Extract the (x, y) coordinate from the center of the cell holding the provided text.  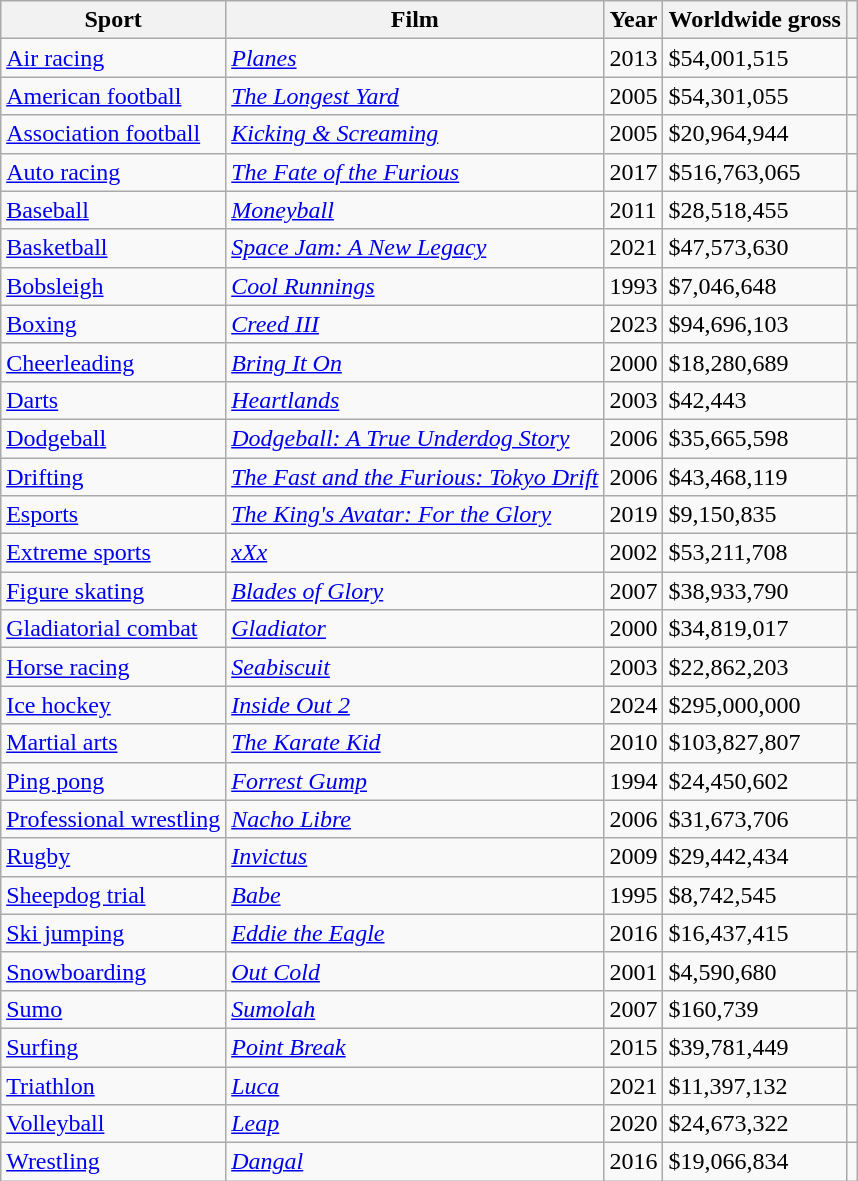
$11,397,132 (754, 1085)
Seabiscuit (415, 667)
$16,437,415 (754, 933)
2002 (634, 553)
$54,001,515 (754, 58)
$160,739 (754, 1009)
2010 (634, 743)
2013 (634, 58)
$54,301,055 (754, 96)
$18,280,689 (754, 362)
1993 (634, 286)
Darts (114, 400)
2019 (634, 515)
$47,573,630 (754, 248)
Professional wrestling (114, 819)
$31,673,706 (754, 819)
2024 (634, 705)
1995 (634, 895)
Invictus (415, 857)
Blades of Glory (415, 591)
Basketball (114, 248)
Worldwide gross (754, 20)
Nacho Libre (415, 819)
$94,696,103 (754, 324)
$43,468,119 (754, 477)
2011 (634, 210)
2001 (634, 971)
Leap (415, 1124)
Cheerleading (114, 362)
$34,819,017 (754, 629)
2017 (634, 172)
Figure skating (114, 591)
Kicking & Screaming (415, 134)
Sumolah (415, 1009)
$103,827,807 (754, 743)
2009 (634, 857)
$9,150,835 (754, 515)
$22,862,203 (754, 667)
Cool Runnings (415, 286)
Bobsleigh (114, 286)
Planes (415, 58)
Surfing (114, 1047)
Horse racing (114, 667)
1994 (634, 781)
American football (114, 96)
Ice hockey (114, 705)
Dodgeball: A True Underdog Story (415, 438)
Forrest Gump (415, 781)
The Longest Yard (415, 96)
Out Cold (415, 971)
Association football (114, 134)
Luca (415, 1085)
Ski jumping (114, 933)
Martial arts (114, 743)
The Karate Kid (415, 743)
2023 (634, 324)
Babe (415, 895)
$28,518,455 (754, 210)
Year (634, 20)
Triathlon (114, 1085)
$53,211,708 (754, 553)
Eddie the Eagle (415, 933)
Ping pong (114, 781)
Bring It On (415, 362)
Gladiatorial combat (114, 629)
$35,665,598 (754, 438)
Dangal (415, 1162)
Drifting (114, 477)
Rugby (114, 857)
Wrestling (114, 1162)
$38,933,790 (754, 591)
The Fate of the Furious (415, 172)
Space Jam: A New Legacy (415, 248)
2020 (634, 1124)
Snowboarding (114, 971)
Volleyball (114, 1124)
Air racing (114, 58)
$24,450,602 (754, 781)
2015 (634, 1047)
$8,742,545 (754, 895)
Heartlands (415, 400)
$19,066,834 (754, 1162)
Sumo (114, 1009)
Extreme sports (114, 553)
$24,673,322 (754, 1124)
Esports (114, 515)
Film (415, 20)
Auto racing (114, 172)
Point Break (415, 1047)
$42,443 (754, 400)
Creed III (415, 324)
The Fast and the Furious: Tokyo Drift (415, 477)
$295,000,000 (754, 705)
$29,442,434 (754, 857)
Moneyball (415, 210)
$4,590,680 (754, 971)
Inside Out 2 (415, 705)
$39,781,449 (754, 1047)
Gladiator (415, 629)
Baseball (114, 210)
Dodgeball (114, 438)
Sheepdog trial (114, 895)
$516,763,065 (754, 172)
Boxing (114, 324)
xXx (415, 553)
Sport (114, 20)
The King's Avatar: For the Glory (415, 515)
$20,964,944 (754, 134)
$7,046,648 (754, 286)
